For the text-containing cell, return its midpoint in [X, Y] coordinate format. 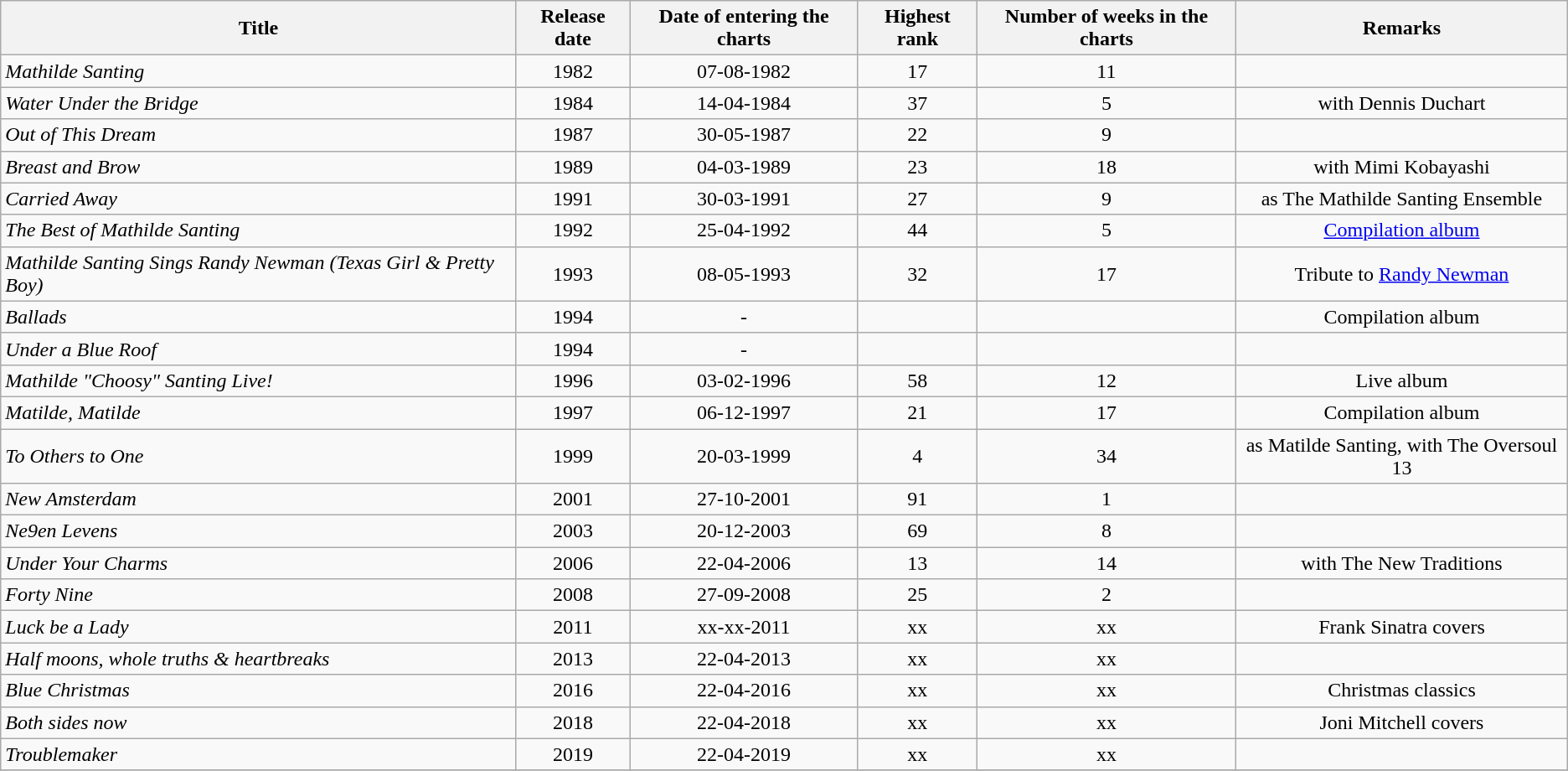
1996 [573, 380]
Mathilde "Choosy" Santing Live! [259, 380]
1982 [573, 71]
12 [1106, 380]
30-05-1987 [744, 135]
22-04-2019 [744, 754]
22-04-2018 [744, 722]
1991 [573, 199]
Out of This Dream [259, 135]
Luck be a Lady [259, 627]
Mathilde Santing Sings Randy Newman (Texas Girl & Pretty Boy) [259, 273]
07-08-1982 [744, 71]
1987 [573, 135]
Date of entering the charts [744, 28]
2016 [573, 691]
22-04-2016 [744, 691]
13 [917, 563]
2006 [573, 563]
Number of weeks in the charts [1106, 28]
Water Under the Bridge [259, 103]
1 [1106, 499]
as Matilde Santing, with The Oversoul 13 [1402, 456]
69 [917, 531]
Release date [573, 28]
44 [917, 230]
Blue Christmas [259, 691]
2003 [573, 531]
Under a Blue Roof [259, 349]
Breast and Brow [259, 167]
25 [917, 595]
To Others to One [259, 456]
1992 [573, 230]
03-02-1996 [744, 380]
New Amsterdam [259, 499]
Christmas classics [1402, 691]
22-04-2013 [744, 659]
06-12-1997 [744, 412]
27-09-2008 [744, 595]
32 [917, 273]
21 [917, 412]
04-03-1989 [744, 167]
Forty Nine [259, 595]
22 [917, 135]
Ne9en Levens [259, 531]
30-03-1991 [744, 199]
with Dennis Duchart [1402, 103]
20-03-1999 [744, 456]
Joni Mitchell covers [1402, 722]
Under Your Charms [259, 563]
23 [917, 167]
91 [917, 499]
2 [1106, 595]
2013 [573, 659]
1997 [573, 412]
with Mimi Kobayashi [1402, 167]
Tribute to Randy Newman [1402, 273]
Matilde, Matilde [259, 412]
18 [1106, 167]
Remarks [1402, 28]
Both sides now [259, 722]
Live album [1402, 380]
34 [1106, 456]
8 [1106, 531]
Highest rank [917, 28]
Half moons, whole truths & heartbreaks [259, 659]
1993 [573, 273]
25-04-1992 [744, 230]
Title [259, 28]
Troublemaker [259, 754]
Carried Away [259, 199]
The Best of Mathilde Santing [259, 230]
4 [917, 456]
Frank Sinatra covers [1402, 627]
with The New Traditions [1402, 563]
2011 [573, 627]
2001 [573, 499]
14 [1106, 563]
Ballads [259, 317]
2019 [573, 754]
58 [917, 380]
20-12-2003 [744, 531]
1989 [573, 167]
14-04-1984 [744, 103]
1984 [573, 103]
2008 [573, 595]
Mathilde Santing [259, 71]
22-04-2006 [744, 563]
08-05-1993 [744, 273]
27-10-2001 [744, 499]
as The Mathilde Santing Ensemble [1402, 199]
1999 [573, 456]
11 [1106, 71]
27 [917, 199]
xx-xx-2011 [744, 627]
37 [917, 103]
2018 [573, 722]
